Capture the cell that displays the provided text and extract its [x, y] central coordinate. 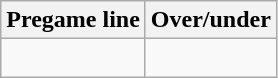
Pregame line [74, 20]
Over/under [210, 20]
